Provide the (X, Y) coordinate of the cell's center where the given text is located.  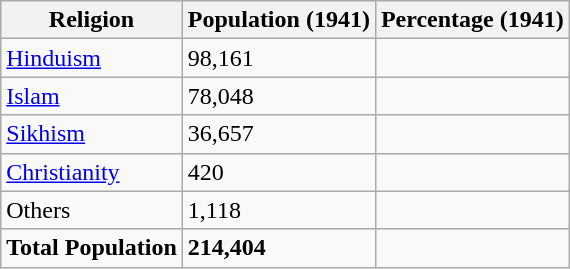
Population (1941) (278, 20)
Christianity (92, 172)
Sikhism (92, 134)
Percentage (1941) (472, 20)
Islam (92, 96)
36,657 (278, 134)
98,161 (278, 58)
420 (278, 172)
Total Population (92, 248)
78,048 (278, 96)
214,404 (278, 248)
1,118 (278, 210)
Religion (92, 20)
Hinduism (92, 58)
Others (92, 210)
